Scan for the cell matching the given text and deliver its [X, Y] coordinate at center. 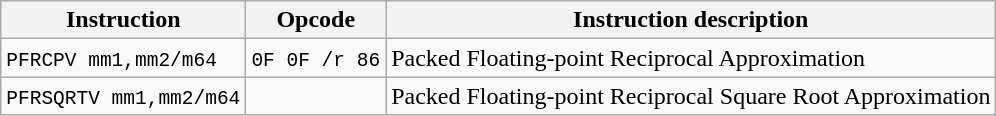
PFRSQRTV mm1,mm2/m64 [124, 96]
Packed Floating-point Reciprocal Square Root Approximation [691, 96]
Packed Floating-point Reciprocal Approximation [691, 58]
Instruction description [691, 20]
Opcode [316, 20]
PFRCPV mm1,mm2/m64 [124, 58]
Instruction [124, 20]
0F 0F /r 86 [316, 58]
